From the cell containing the given text, extract its center point as (X, Y) coordinate. 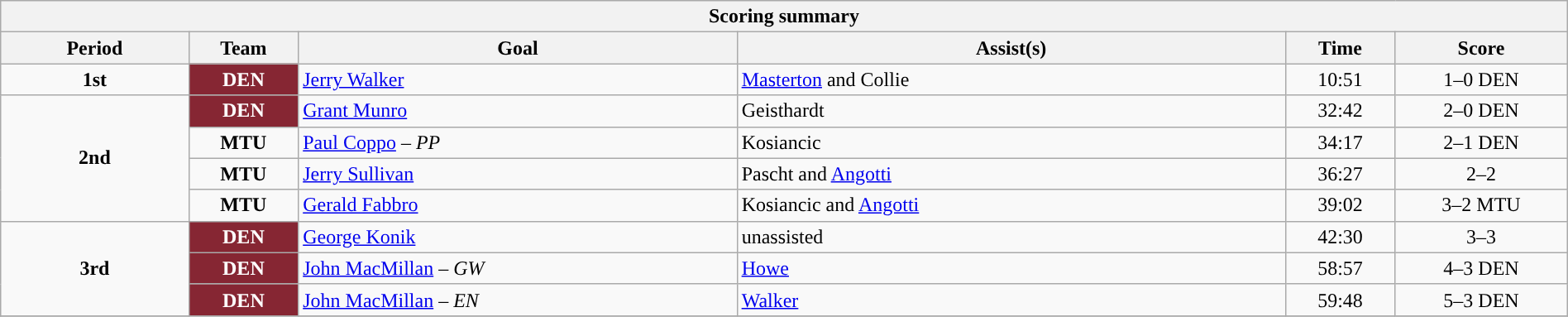
Score (1481, 48)
3–3 (1481, 237)
4–3 DEN (1481, 268)
34:17 (1340, 142)
Scoring summary (784, 17)
42:30 (1340, 237)
5–3 DEN (1481, 300)
Time (1340, 48)
Period (94, 48)
unassisted (1011, 237)
Jerry Sullivan (518, 174)
58:57 (1340, 268)
Kosiancic (1011, 142)
Goal (518, 48)
Walker (1011, 300)
2–1 DEN (1481, 142)
George Konik (518, 237)
36:27 (1340, 174)
2–0 DEN (1481, 111)
Howe (1011, 268)
John MacMillan – GW (518, 268)
Paul Coppo – PP (518, 142)
1st (94, 79)
3rd (94, 268)
John MacMillan – EN (518, 300)
2nd (94, 158)
Grant Munro (518, 111)
39:02 (1340, 205)
10:51 (1340, 79)
2–2 (1481, 174)
Geisthardt (1011, 111)
Gerald Fabbro (518, 205)
32:42 (1340, 111)
Jerry Walker (518, 79)
Team (243, 48)
Pascht and Angotti (1011, 174)
1–0 DEN (1481, 79)
59:48 (1340, 300)
Assist(s) (1011, 48)
Kosiancic and Angotti (1011, 205)
Masterton and Collie (1011, 79)
3–2 MTU (1481, 205)
